Pinpoint the cell where the given text exists, returning its [x, y] midpoint coordinate. 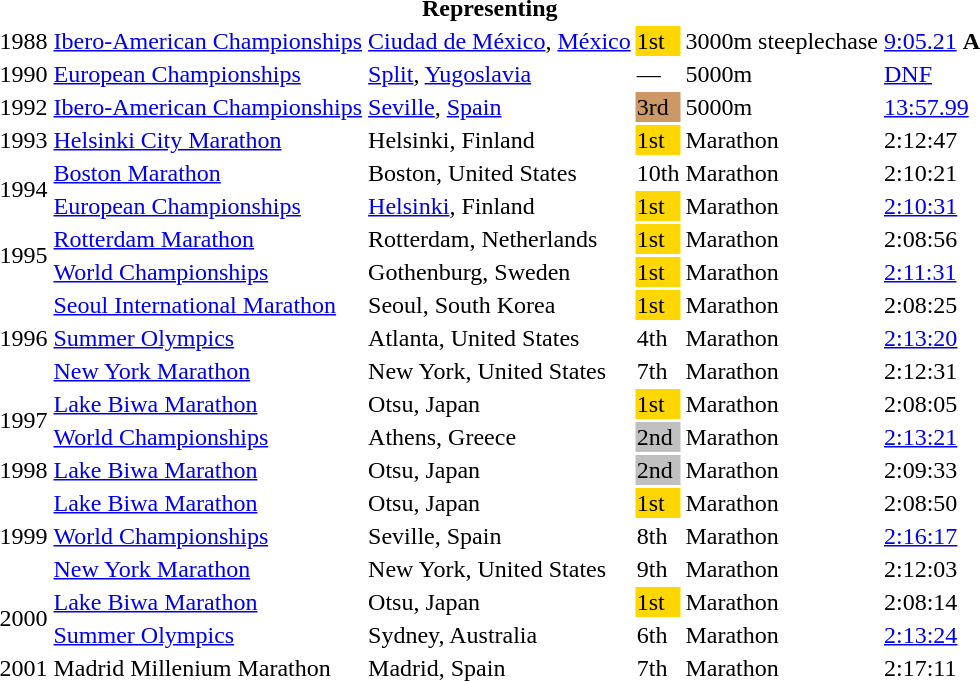
9th [658, 569]
Rotterdam, Netherlands [500, 239]
Athens, Greece [500, 437]
3000m steeplechase [782, 41]
Boston, United States [500, 173]
3rd [658, 107]
4th [658, 338]
— [658, 74]
Atlanta, United States [500, 338]
10th [658, 173]
Rotterdam Marathon [208, 239]
Ciudad de México, México [500, 41]
Sydney, Australia [500, 635]
6th [658, 635]
Gothenburg, Sweden [500, 272]
Helsinki City Marathon [208, 140]
Split, Yugoslavia [500, 74]
8th [658, 536]
7th [658, 371]
Seoul, South Korea [500, 305]
Boston Marathon [208, 173]
Seoul International Marathon [208, 305]
